Scan for the cell matching the given text and deliver its [X, Y] coordinate at center. 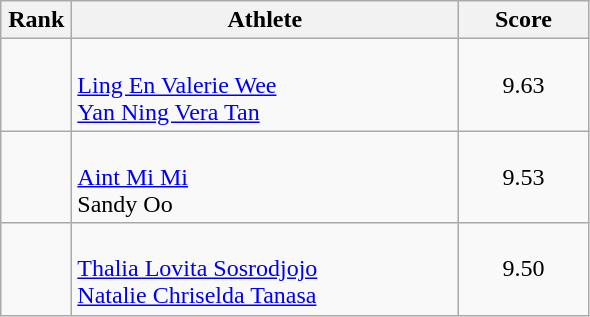
Rank [36, 20]
9.63 [524, 85]
Score [524, 20]
Thalia Lovita SosrodjojoNatalie Chriselda Tanasa [265, 269]
Aint Mi MiSandy Oo [265, 177]
9.53 [524, 177]
9.50 [524, 269]
Ling En Valerie WeeYan Ning Vera Tan [265, 85]
Athlete [265, 20]
